Scan for the cell matching the given text and deliver its (x, y) coordinate at center. 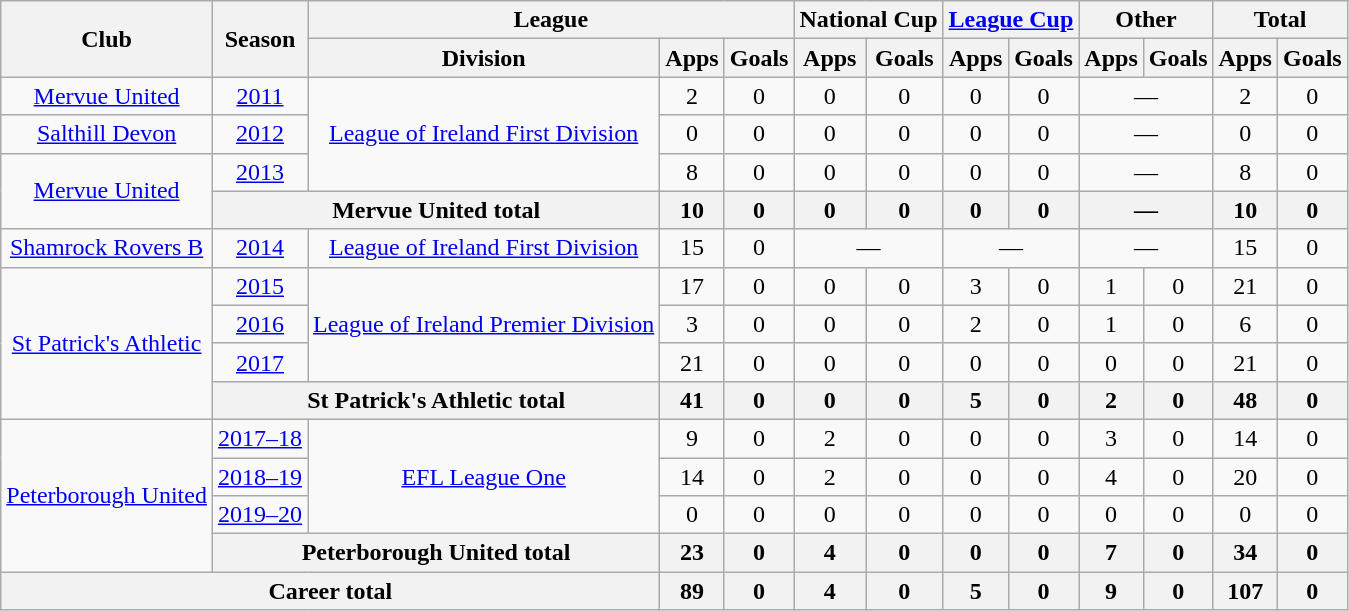
41 (692, 400)
48 (1245, 400)
23 (692, 553)
St Patrick's Athletic (107, 343)
Shamrock Rovers B (107, 248)
2019–20 (260, 515)
2015 (260, 286)
St Patrick's Athletic total (436, 400)
Peterborough United (107, 495)
EFL League One (484, 476)
2018–19 (260, 477)
League of Ireland Premier Division (484, 324)
7 (1111, 553)
National Cup (868, 20)
Season (260, 39)
Mervue United total (436, 210)
2017 (260, 362)
34 (1245, 553)
89 (692, 591)
107 (1245, 591)
2011 (260, 96)
2012 (260, 134)
Other (1146, 20)
2017–18 (260, 438)
Career total (330, 591)
League Cup (1011, 20)
2013 (260, 172)
Salthill Devon (107, 134)
Total (1280, 20)
2016 (260, 324)
17 (692, 286)
6 (1245, 324)
League (551, 20)
Division (484, 58)
2014 (260, 248)
Club (107, 39)
Peterborough United total (436, 553)
20 (1245, 477)
